Return the (x, y) coordinate for the center point of the cell that contains the specified text.  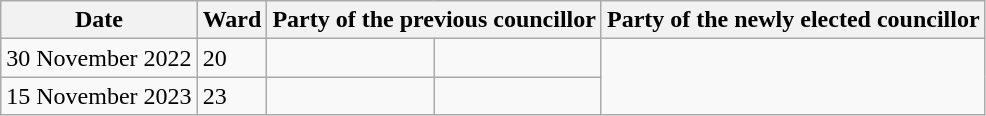
23 (232, 96)
Party of the newly elected councillor (793, 20)
Ward (232, 20)
15 November 2023 (99, 96)
Party of the previous councillor (434, 20)
Date (99, 20)
20 (232, 58)
30 November 2022 (99, 58)
